For the text-containing cell, return its midpoint in (x, y) coordinate format. 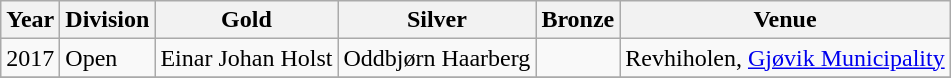
Bronze (578, 20)
Silver (437, 20)
Venue (785, 20)
Einar Johan Holst (246, 58)
Year (30, 20)
Revhiholen, Gjøvik Municipality (785, 58)
Oddbjørn Haarberg (437, 58)
Division (108, 20)
2017 (30, 58)
Open (108, 58)
Gold (246, 20)
